Search for the cell housing the specified text and yield its [x, y] center coordinate. 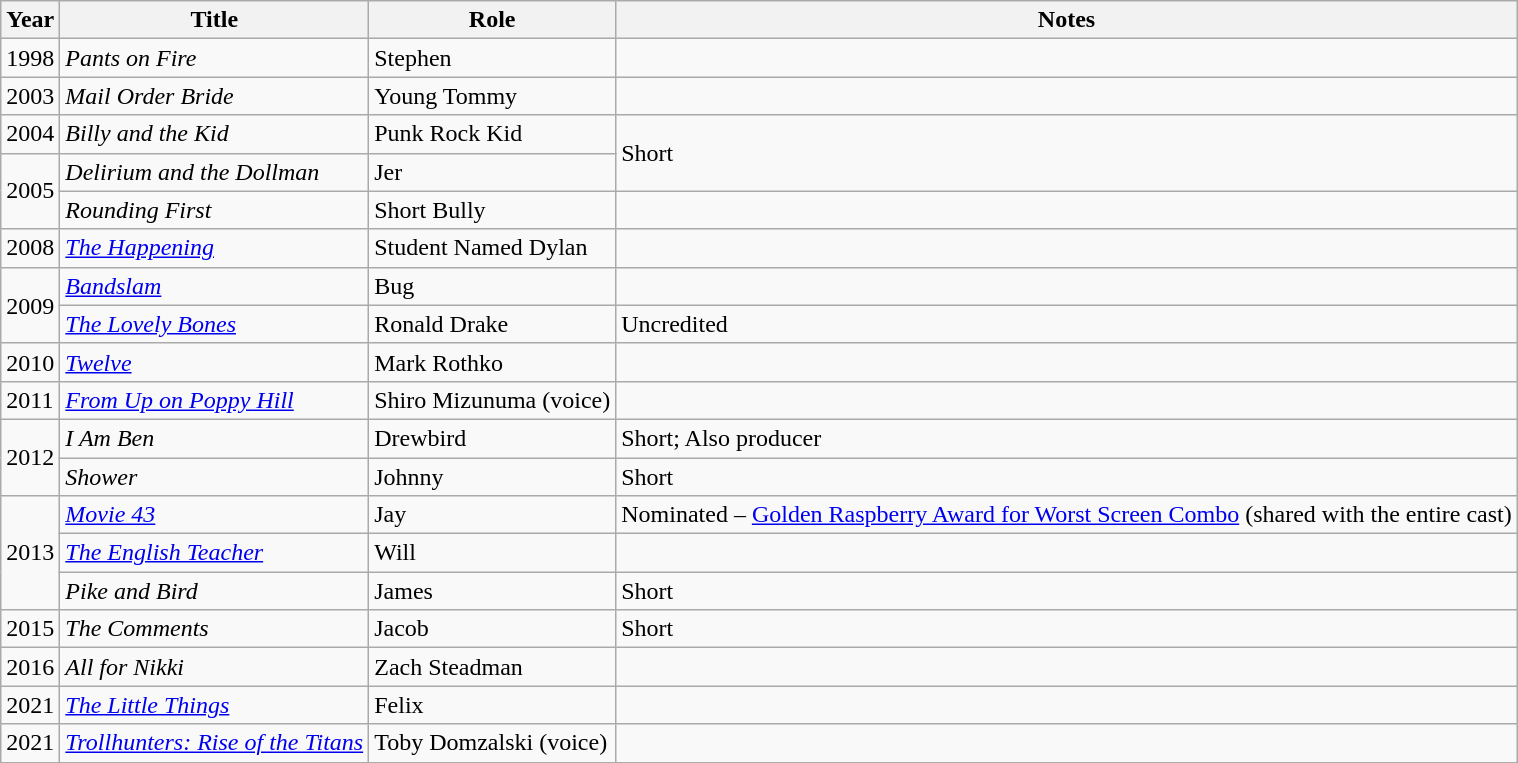
2008 [30, 248]
The Little Things [214, 705]
All for Nikki [214, 667]
2004 [30, 134]
The English Teacher [214, 553]
I Am Ben [214, 438]
Year [30, 20]
Will [492, 553]
Uncredited [1067, 324]
Shiro Mizunuma (voice) [492, 400]
The Comments [214, 629]
2016 [30, 667]
Role [492, 20]
Felix [492, 705]
2010 [30, 362]
Pants on Fire [214, 58]
Short; Also producer [1067, 438]
Delirium and the Dollman [214, 172]
Pike and Bird [214, 591]
Punk Rock Kid [492, 134]
Mail Order Bride [214, 96]
Title [214, 20]
2005 [30, 191]
Young Tommy [492, 96]
Nominated – Golden Raspberry Award for Worst Screen Combo (shared with the entire cast) [1067, 515]
Short Bully [492, 210]
Drewbird [492, 438]
2015 [30, 629]
2012 [30, 457]
Mark Rothko [492, 362]
Johnny [492, 477]
James [492, 591]
Student Named Dylan [492, 248]
Movie 43 [214, 515]
Jay [492, 515]
2013 [30, 553]
Notes [1067, 20]
1998 [30, 58]
Trollhunters: Rise of the Titans [214, 743]
2009 [30, 305]
Jer [492, 172]
Shower [214, 477]
2011 [30, 400]
2003 [30, 96]
From Up on Poppy Hill [214, 400]
Rounding First [214, 210]
Jacob [492, 629]
Stephen [492, 58]
Bandslam [214, 286]
Billy and the Kid [214, 134]
Toby Domzalski (voice) [492, 743]
The Lovely Bones [214, 324]
The Happening [214, 248]
Ronald Drake [492, 324]
Zach Steadman [492, 667]
Bug [492, 286]
Twelve [214, 362]
